Locate the cell with the specified text and output its (X, Y) center coordinate. 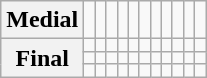
Final (42, 58)
Medial (42, 20)
